Output the (x, y) coordinate of the center of the cell containing the given text.  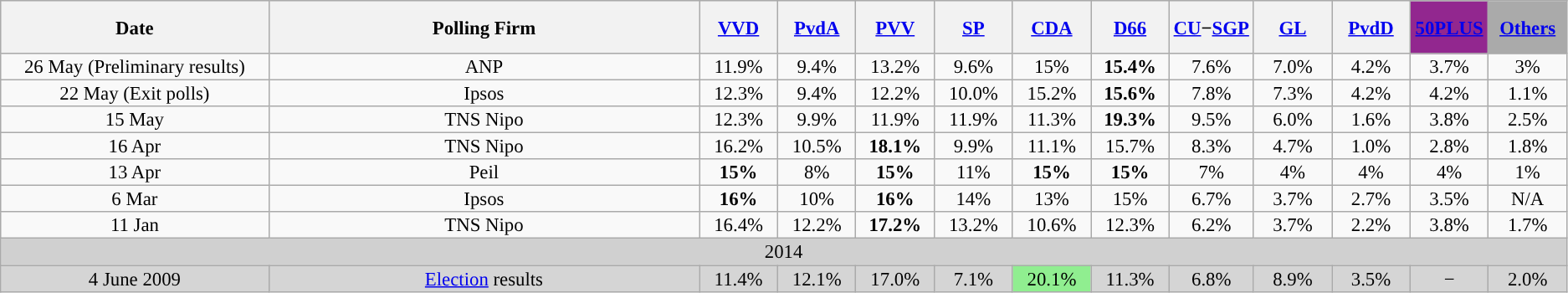
13 Apr (135, 172)
2.7% (1371, 199)
6.0% (1293, 120)
11.1% (1052, 146)
Polling Firm (484, 27)
50PLUS (1449, 27)
CDA (1052, 27)
16 Apr (135, 146)
PvdD (1371, 27)
CU−SGP (1212, 27)
2.8% (1449, 146)
VVD (739, 27)
Others (1528, 27)
− (1449, 279)
8.3% (1212, 146)
9.5% (1212, 120)
2.0% (1528, 279)
9.6% (974, 67)
13% (1052, 199)
18.1% (895, 146)
GL (1293, 27)
7.6% (1212, 67)
15.7% (1130, 146)
16.4% (739, 226)
7% (1212, 172)
ANP (484, 67)
17.2% (895, 226)
1.1% (1528, 94)
6.7% (1212, 199)
D66 (1130, 27)
12.1% (817, 279)
1.8% (1528, 146)
15.6% (1130, 94)
8.9% (1293, 279)
11.4% (739, 279)
7.8% (1212, 94)
Election results (484, 279)
2014 (784, 252)
22 May (Exit polls) (135, 94)
8% (817, 172)
19.3% (1130, 120)
1.7% (1528, 226)
26 May (Preliminary results) (135, 67)
7.0% (1293, 67)
PvdA (817, 27)
14% (974, 199)
1% (1528, 172)
Peil (484, 172)
Date (135, 27)
10% (817, 199)
15.2% (1052, 94)
17.0% (895, 279)
1.0% (1371, 146)
3% (1528, 67)
4.7% (1293, 146)
15 May (135, 120)
11% (974, 172)
20.1% (1052, 279)
6.2% (1212, 226)
7.3% (1293, 94)
10.0% (974, 94)
16.2% (739, 146)
6.8% (1212, 279)
15.4% (1130, 67)
7.1% (974, 279)
4 June 2009 (135, 279)
6 Mar (135, 199)
SP (974, 27)
N/A (1528, 199)
10.6% (1052, 226)
1.6% (1371, 120)
2.5% (1528, 120)
10.5% (817, 146)
11 Jan (135, 226)
PVV (895, 27)
2.2% (1371, 226)
